Identify which cell holds the provided text, then report its (x, y) central coordinate. 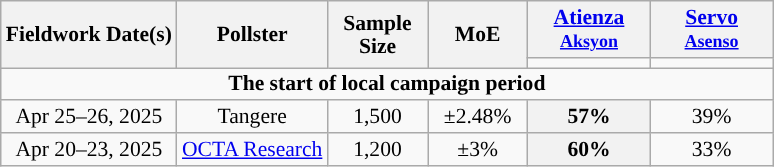
Pollster (252, 34)
Sample Size (377, 34)
ServoAsenso (712, 30)
Tangere (252, 118)
33% (712, 150)
Apr 25–26, 2025 (89, 118)
±2.48% (478, 118)
The start of local campaign period (387, 84)
MoE (478, 34)
AtienzaAksyon (590, 30)
OCTA Research (252, 150)
±3% (478, 150)
Fieldwork Date(s) (89, 34)
Apr 20–23, 2025 (89, 150)
39% (712, 118)
1,200 (377, 150)
57% (590, 118)
1,500 (377, 118)
60% (590, 150)
